Identify which cell holds the provided text, then report its (X, Y) central coordinate. 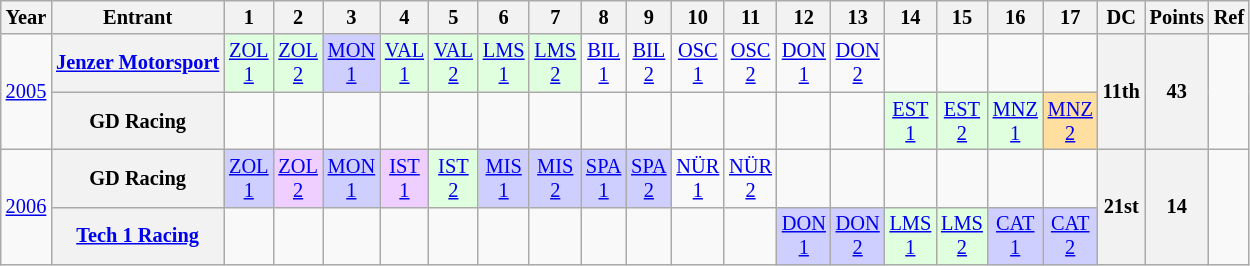
3 (352, 17)
BIL2 (648, 63)
CAT2 (1070, 236)
MNZ1 (1016, 121)
Year (26, 17)
5 (454, 17)
EST1 (911, 121)
MIS2 (555, 178)
4 (404, 17)
16 (1016, 17)
NÜR1 (698, 178)
10 (698, 17)
MNZ2 (1070, 121)
11 (750, 17)
Ref (1229, 17)
OSC2 (750, 63)
21st (1122, 206)
2006 (26, 206)
VAL1 (404, 63)
11th (1122, 92)
17 (1070, 17)
15 (962, 17)
2 (298, 17)
Entrant (138, 17)
6 (504, 17)
IST1 (404, 178)
9 (648, 17)
NÜR2 (750, 178)
43 (1177, 92)
EST2 (962, 121)
MIS1 (504, 178)
OSC1 (698, 63)
BIL1 (604, 63)
13 (858, 17)
SPA2 (648, 178)
12 (804, 17)
VAL2 (454, 63)
8 (604, 17)
IST2 (454, 178)
SPA1 (604, 178)
CAT1 (1016, 236)
Points (1177, 17)
7 (555, 17)
DC (1122, 17)
2005 (26, 92)
Jenzer Motorsport (138, 63)
Tech 1 Racing (138, 236)
1 (248, 17)
